Search for the cell housing the specified text and yield its [X, Y] center coordinate. 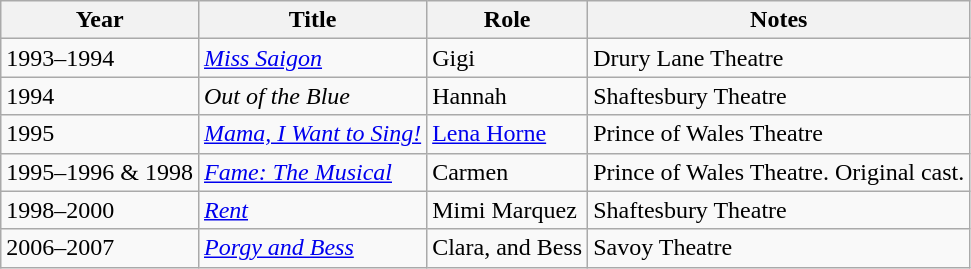
Gigi [508, 58]
Role [508, 20]
1995 [100, 134]
Notes [779, 20]
Porgy and Bess [312, 248]
1993–1994 [100, 58]
Mama, I Want to Sing! [312, 134]
2006–2007 [100, 248]
Miss Saigon [312, 58]
Hannah [508, 96]
Mimi Marquez [508, 210]
1994 [100, 96]
Savoy Theatre [779, 248]
Year [100, 20]
Drury Lane Theatre [779, 58]
Carmen [508, 172]
Title [312, 20]
Clara, and Bess [508, 248]
Rent [312, 210]
1998–2000 [100, 210]
1995–1996 & 1998 [100, 172]
Lena Horne [508, 134]
Prince of Wales Theatre [779, 134]
Prince of Wales Theatre. Original cast. [779, 172]
Out of the Blue [312, 96]
Fame: The Musical [312, 172]
